Output the [x, y] coordinate of the center of the cell containing the given text.  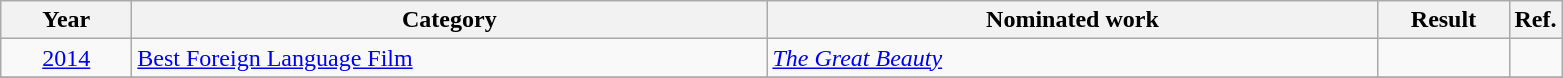
Category [450, 20]
Nominated work [1072, 20]
Year [66, 20]
The Great Beauty [1072, 58]
Result [1444, 20]
Best Foreign Language Film [450, 58]
Ref. [1536, 20]
2014 [66, 58]
